Provide the (X, Y) coordinate of the cell's center where the given text is located.  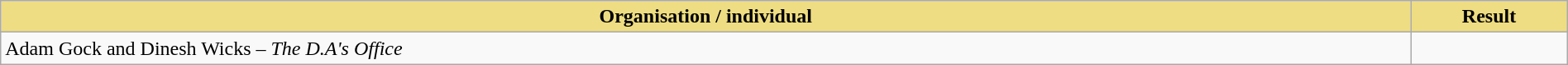
Adam Gock and Dinesh Wicks – The D.A's Office (706, 48)
Organisation / individual (706, 17)
Result (1489, 17)
